Locate the cell with the specified text and output its [X, Y] center coordinate. 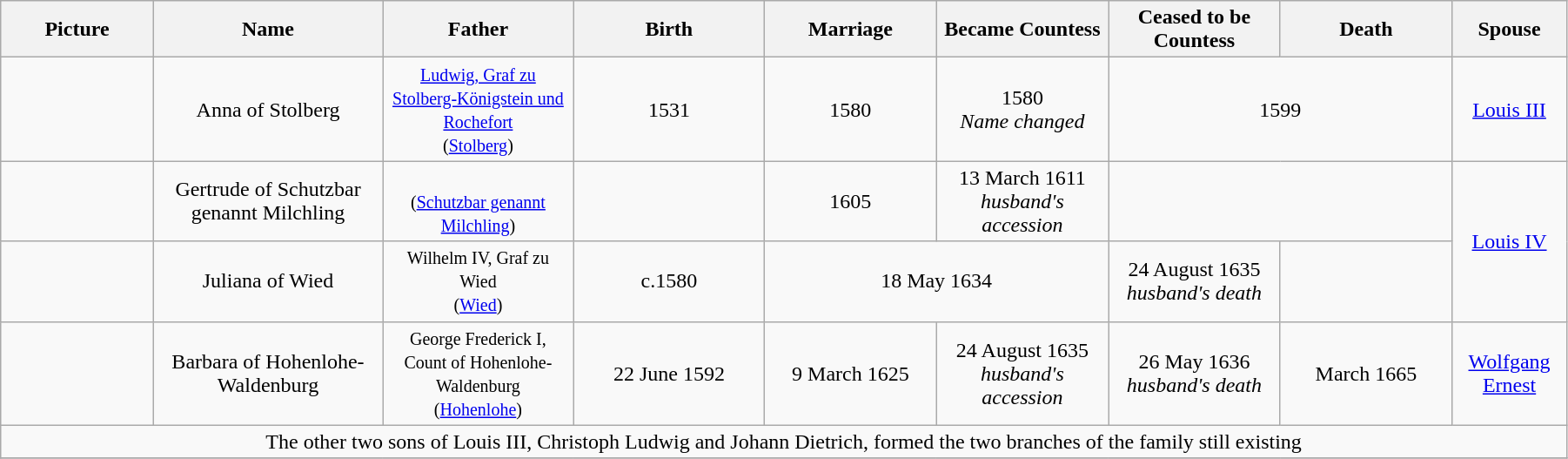
c.1580 [668, 281]
Wilhelm IV, Graf zu Wied(Wied) [479, 281]
Wolfgang Ernest [1510, 373]
24 August 1635 husband's accession [1022, 373]
Spouse [1510, 30]
1605 [851, 201]
Anna of Stolberg [268, 110]
(Schutzbar genannt Milchling) [479, 201]
18 May 1634 [936, 281]
Father [479, 30]
Name [268, 30]
Picture [77, 30]
1599 [1281, 110]
1580 Name changed [1022, 110]
Louis IV [1510, 241]
9 March 1625 [851, 373]
George Frederick I, Count of Hohenlohe-Waldenburg(Hohenlohe) [479, 373]
1580 [851, 110]
Death [1366, 30]
Barbara of Hohenlohe-Waldenburg [268, 373]
Became Countess [1022, 30]
26 May 1636 husband's death [1195, 373]
Gertrude of Schutzbar genannt Milchling [268, 201]
Birth [668, 30]
Marriage [851, 30]
13 March 1611 husband's accession [1022, 201]
The other two sons of Louis III, Christoph Ludwig and Johann Dietrich, formed the two branches of the family still existing [784, 442]
Ludwig, Graf zu Stolberg-Königstein und Rochefort(Stolberg) [479, 110]
22 June 1592 [668, 373]
1531 [668, 110]
Ceased to be Countess [1195, 30]
24 August 1635husband's death [1195, 281]
March 1665 [1366, 373]
Louis III [1510, 110]
Juliana of Wied [268, 281]
